Detect which cell encompasses the target text, then output its [X, Y] center coordinate. 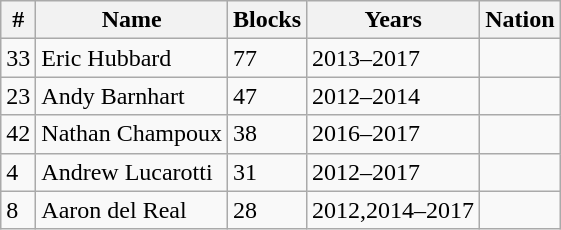
2012–2014 [394, 96]
28 [268, 210]
4 [18, 172]
31 [268, 172]
Andy Barnhart [132, 96]
Eric Hubbard [132, 58]
Blocks [268, 20]
2016–2017 [394, 134]
Andrew Lucarotti [132, 172]
2012,2014–2017 [394, 210]
23 [18, 96]
Aaron del Real [132, 210]
Years [394, 20]
8 [18, 210]
Name [132, 20]
33 [18, 58]
2012–2017 [394, 172]
Nation [520, 20]
2013–2017 [394, 58]
38 [268, 134]
Nathan Champoux [132, 134]
42 [18, 134]
77 [268, 58]
47 [268, 96]
# [18, 20]
